Find where the given text appears and provide that cell's center as [x, y] coordinate. 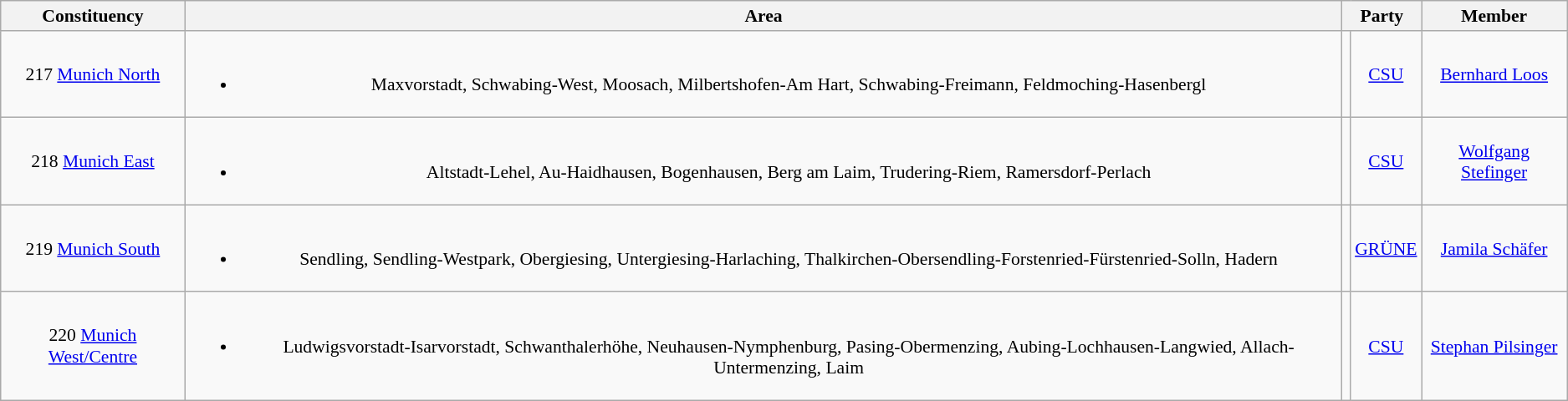
218 Munich East [93, 161]
GRÜNE [1386, 248]
Jamila Schäfer [1494, 248]
Bernhard Loos [1494, 74]
Member [1494, 16]
Altstadt-Lehel, Au-Haidhausen, Bogenhausen, Berg am Laim, Trudering-Riem, Ramersdorf-Perlach [764, 161]
Maxvorstadt, Schwabing-West, Moosach, Milbertshofen-Am Hart, Schwabing-Freimann, Feldmoching-Hasenbergl [764, 74]
Party [1382, 16]
Sendling, Sendling-Westpark, Obergiesing, Untergiesing-Harlaching, Thalkirchen-Obersendling-Forstenried-Fürstenried-Solln, Hadern [764, 248]
217 Munich North [93, 74]
Stephan Pilsinger [1494, 347]
Wolfgang Stefinger [1494, 161]
220 Munich West/Centre [93, 347]
219 Munich South [93, 248]
Constituency [93, 16]
Area [764, 16]
Ludwigsvorstadt-Isarvorstadt, Schwanthalerhöhe, Neuhausen-Nymphenburg, Pasing-Obermenzing, Aubing-Lochhausen-Langwied, Allach-Untermenzing, Laim [764, 347]
